Return the (X, Y) coordinate for the center point of the cell that contains the specified text.  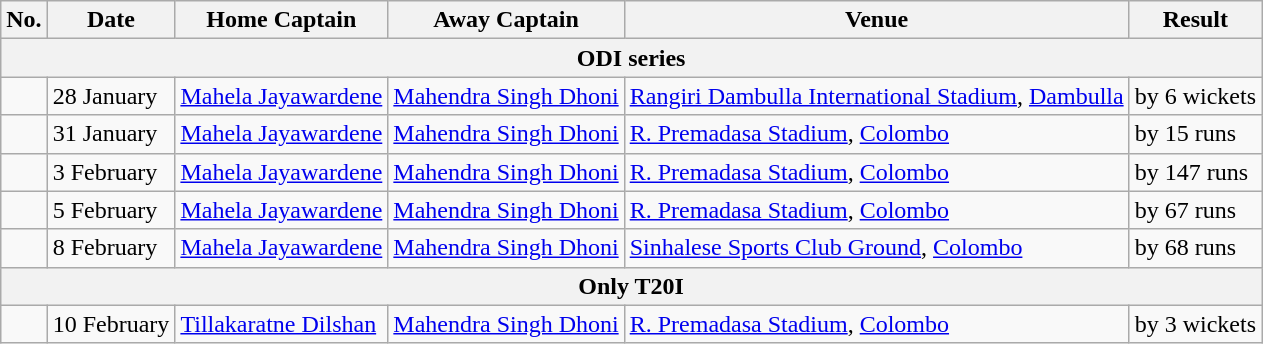
3 February (111, 172)
10 February (111, 324)
by 68 runs (1195, 248)
by 6 wickets (1195, 96)
by 15 runs (1195, 134)
Sinhalese Sports Club Ground, Colombo (876, 248)
No. (24, 20)
31 January (111, 134)
8 February (111, 248)
ODI series (632, 58)
Venue (876, 20)
Result (1195, 20)
by 147 runs (1195, 172)
Home Captain (282, 20)
Date (111, 20)
by 3 wickets (1195, 324)
Rangiri Dambulla International Stadium, Dambulla (876, 96)
Tillakaratne Dilshan (282, 324)
28 January (111, 96)
Only T20I (632, 286)
by 67 runs (1195, 210)
5 February (111, 210)
Away Captain (506, 20)
